Identify which cell holds the provided text, then report its (X, Y) central coordinate. 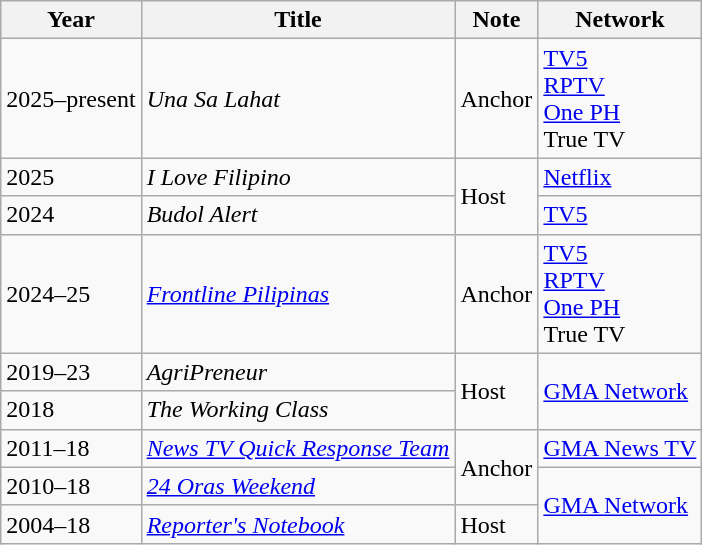
AgriPreneur (298, 372)
Budol Alert (298, 215)
2025 (71, 177)
Title (298, 20)
2004–18 (71, 524)
Reporter's Notebook (298, 524)
Year (71, 20)
Network (620, 20)
The Working Class (298, 410)
2018 (71, 410)
2024–25 (71, 294)
2025–present (71, 98)
GMA News TV (620, 448)
News TV Quick Response Team (298, 448)
Frontline Pilipinas (298, 294)
I Love Filipino (298, 177)
2019–23 (71, 372)
Netflix (620, 177)
Una Sa Lahat (298, 98)
2024 (71, 215)
24 Oras Weekend (298, 486)
2011–18 (71, 448)
2010–18 (71, 486)
TV5 (620, 215)
Note (496, 20)
